Determine the [X, Y] coordinate at the center of the cell enclosing the given text.  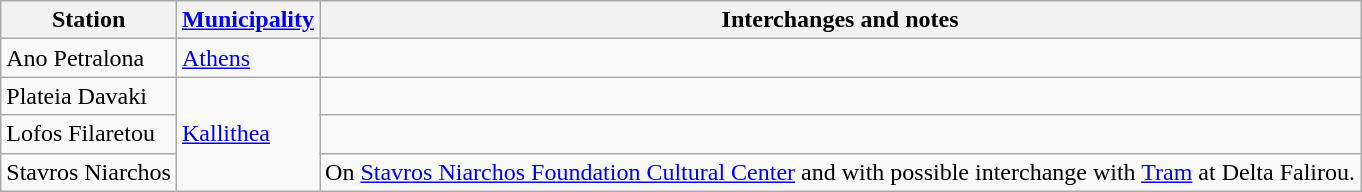
Ano Petralona [89, 58]
On Stavros Niarchos Foundation Cultural Center and with possible interchange with Tram at Delta Falirou. [840, 172]
Athens [248, 58]
Municipality [248, 20]
Kallithea [248, 134]
Interchanges and notes [840, 20]
Station [89, 20]
Lofos Filaretou [89, 134]
Stavros Niarchos [89, 172]
Plateia Davaki [89, 96]
